Locate the cell with the specified text and output its (x, y) center coordinate. 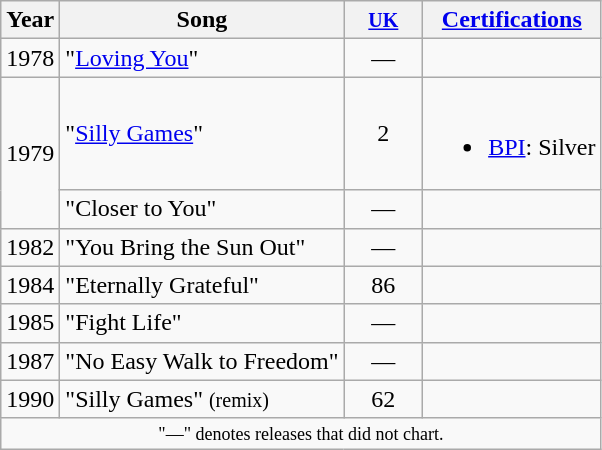
Year (30, 20)
"Silly Games" (202, 134)
UK (384, 20)
"Silly Games" (remix) (202, 399)
Certifications (512, 20)
2 (384, 134)
"Closer to You" (202, 209)
"No Easy Walk to Freedom" (202, 361)
Song (202, 20)
1982 (30, 247)
"You Bring the Sun Out" (202, 247)
"Eternally Grateful" (202, 285)
― (384, 361)
1979 (30, 152)
"Fight Life" (202, 323)
BPI: Silver (512, 134)
86 (384, 285)
"Loving You" (202, 58)
"—" denotes releases that did not chart. (301, 434)
62 (384, 399)
1984 (30, 285)
1985 (30, 323)
1978 (30, 58)
1987 (30, 361)
1990 (30, 399)
